Determine the (x, y) coordinate at the center of the cell enclosing the given text.  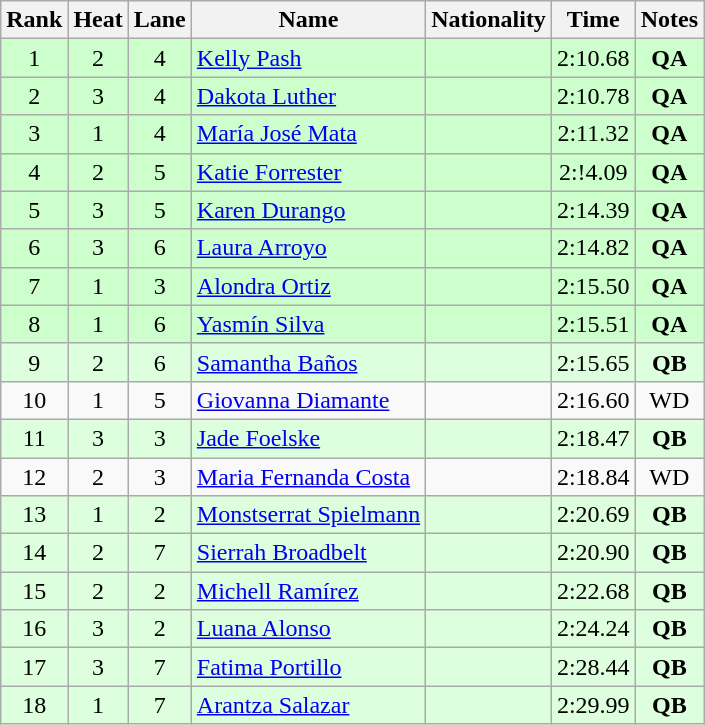
2:20.69 (593, 515)
2:15.51 (593, 324)
Sierrah Broadbelt (308, 553)
2:15.50 (593, 286)
14 (34, 553)
2:16.60 (593, 400)
Name (308, 20)
Maria Fernanda Costa (308, 477)
2:10.78 (593, 96)
Fatima Portillo (308, 667)
Yasmín Silva (308, 324)
Rank (34, 20)
12 (34, 477)
2:18.47 (593, 438)
2:10.68 (593, 58)
2:18.84 (593, 477)
8 (34, 324)
2:22.68 (593, 591)
17 (34, 667)
18 (34, 705)
2:!4.09 (593, 172)
Giovanna Diamante (308, 400)
15 (34, 591)
2:20.90 (593, 553)
2:29.99 (593, 705)
2:15.65 (593, 362)
Samantha Baños (308, 362)
2:11.32 (593, 134)
2:28.44 (593, 667)
Dakota Luther (308, 96)
Monstserrat Spielmann (308, 515)
16 (34, 629)
9 (34, 362)
Katie Forrester (308, 172)
Karen Durango (308, 210)
Lane (160, 20)
Jade Foelske (308, 438)
13 (34, 515)
11 (34, 438)
Laura Arroyo (308, 248)
Time (593, 20)
2:24.24 (593, 629)
Arantza Salazar (308, 705)
Heat (98, 20)
Notes (669, 20)
2:14.82 (593, 248)
Nationality (489, 20)
Michell Ramírez (308, 591)
Alondra Ortiz (308, 286)
Kelly Pash (308, 58)
María José Mata (308, 134)
2:14.39 (593, 210)
10 (34, 400)
Luana Alonso (308, 629)
